From the cell containing the given text, extract its center point as (X, Y) coordinate. 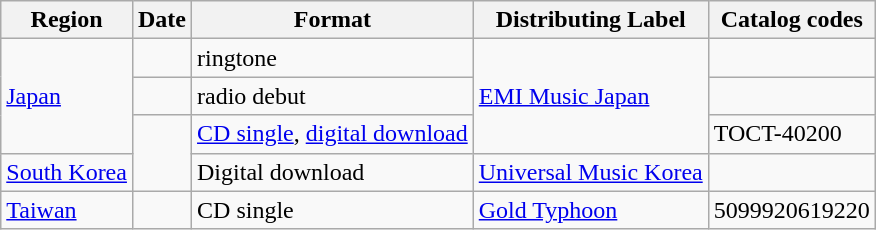
5099920619220 (792, 210)
TOCT-40200 (792, 134)
ringtone (333, 58)
CD single, digital download (333, 134)
Taiwan (67, 210)
Japan (67, 96)
CD single (333, 210)
Universal Music Korea (590, 172)
Gold Typhoon (590, 210)
Region (67, 20)
Distributing Label (590, 20)
EMI Music Japan (590, 96)
Format (333, 20)
Digital download (333, 172)
Date (162, 20)
radio debut (333, 96)
Catalog codes (792, 20)
South Korea (67, 172)
